Extract the (X, Y) coordinate from the center of the cell holding the provided text.  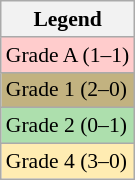
Grade A (1–1) (68, 55)
Grade 1 (2–0) (68, 90)
Grade 2 (0–1) (68, 126)
Legend (68, 19)
Grade 4 (3–0) (68, 162)
